Scan for the cell matching the given text and deliver its (x, y) coordinate at center. 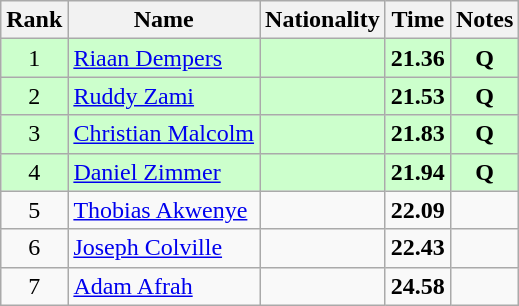
Name (164, 20)
Nationality (323, 20)
7 (34, 286)
4 (34, 172)
21.94 (418, 172)
Rank (34, 20)
Daniel Zimmer (164, 172)
6 (34, 248)
Ruddy Zami (164, 96)
Christian Malcolm (164, 134)
3 (34, 134)
Joseph Colville (164, 248)
21.53 (418, 96)
21.36 (418, 58)
Adam Afrah (164, 286)
2 (34, 96)
24.58 (418, 286)
22.09 (418, 210)
Thobias Akwenye (164, 210)
Time (418, 20)
Notes (484, 20)
1 (34, 58)
22.43 (418, 248)
Riaan Dempers (164, 58)
21.83 (418, 134)
5 (34, 210)
